Determine the [x, y] coordinate at the center of the cell enclosing the given text.  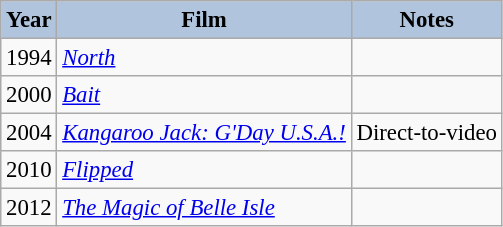
Notes [426, 20]
Film [204, 20]
2004 [29, 133]
2010 [29, 170]
2012 [29, 208]
The Magic of Belle Isle [204, 208]
1994 [29, 58]
Direct-to-video [426, 133]
Kangaroo Jack: G'Day U.S.A.! [204, 133]
Flipped [204, 170]
2000 [29, 95]
North [204, 58]
Year [29, 20]
Bait [204, 95]
